Pinpoint the cell where the given text exists, returning its [x, y] midpoint coordinate. 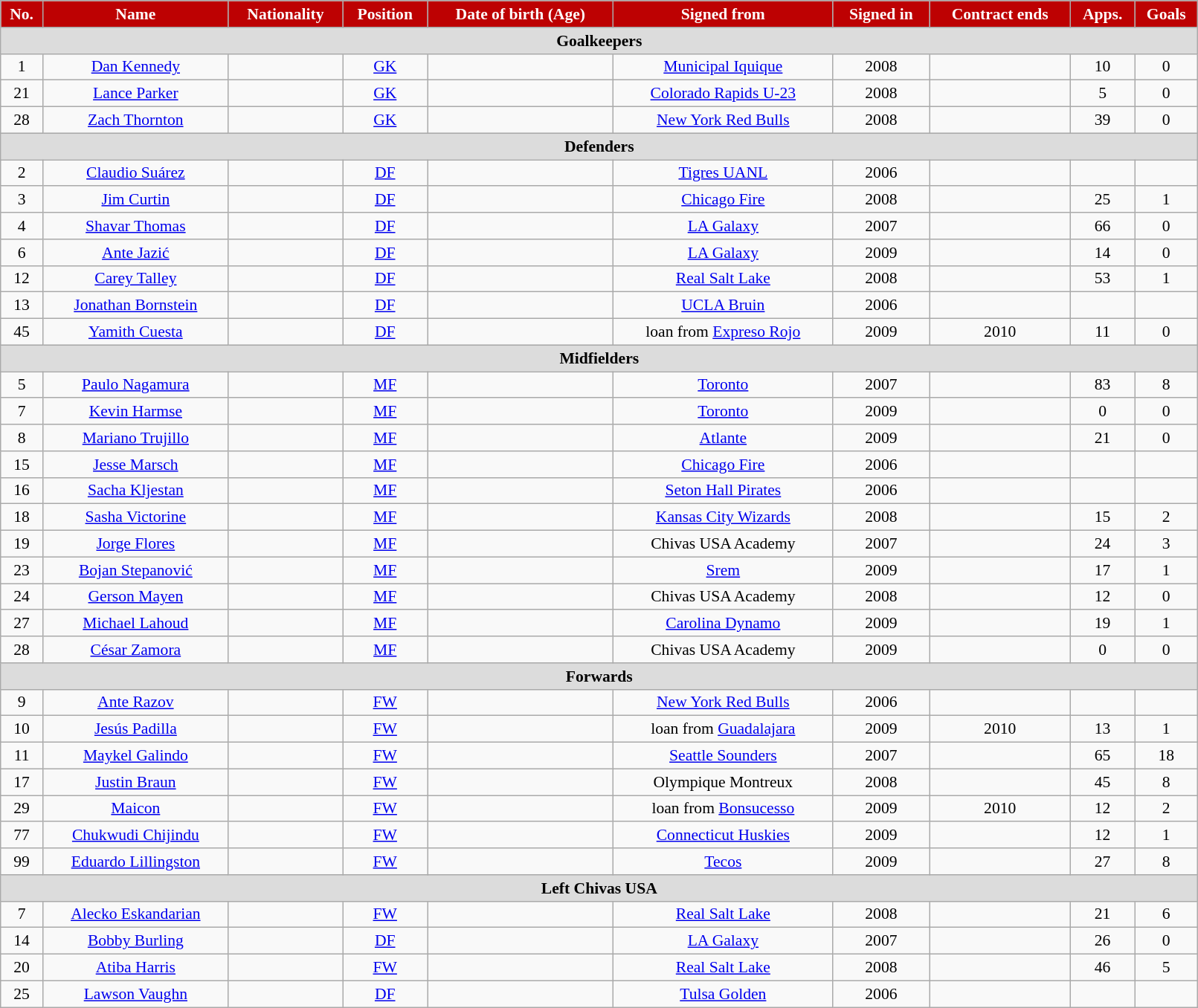
Bobby Burling [135, 941]
4 [22, 226]
Bojan Stepanović [135, 570]
Jim Curtin [135, 200]
Left Chivas USA [599, 888]
Date of birth (Age) [521, 14]
Municipal Iquique [723, 67]
Jesse Marsch [135, 465]
65 [1103, 756]
53 [1103, 279]
Midfielders [599, 358]
Zach Thornton [135, 120]
Paulo Nagamura [135, 385]
Tulsa Golden [723, 994]
Position [385, 14]
Eduardo Lillingston [135, 862]
Dan Kennedy [135, 67]
Contract ends [1000, 14]
Seattle Sounders [723, 756]
Forwards [599, 676]
Seton Hall Pirates [723, 491]
Mariano Trujillo [135, 438]
UCLA Bruin [723, 306]
Chukwudi Chijindu [135, 836]
Gerson Mayen [135, 597]
39 [1103, 120]
loan from Expreso Rojo [723, 332]
20 [22, 968]
Jorge Flores [135, 544]
46 [1103, 968]
83 [1103, 385]
Atlante [723, 438]
Signed from [723, 14]
Signed in [881, 14]
Justin Braun [135, 782]
Jesús Padilla [135, 729]
loan from Bonsucesso [723, 809]
Name [135, 14]
Ante Razov [135, 702]
9 [22, 702]
23 [22, 570]
Claudio Suárez [135, 173]
Atiba Harris [135, 968]
Maykel Galindo [135, 756]
Goalkeepers [599, 41]
Defenders [599, 146]
Michael Lahoud [135, 624]
César Zamora [135, 650]
Kansas City Wizards [723, 517]
66 [1103, 226]
Nationality [286, 14]
26 [1103, 941]
Carolina Dynamo [723, 624]
Lance Parker [135, 94]
Srem [723, 570]
Olympique Montreux [723, 782]
Connecticut Huskies [723, 836]
Alecko Eskandarian [135, 914]
99 [22, 862]
Ante Jazić [135, 253]
Yamith Cuesta [135, 332]
29 [22, 809]
Tigres UANL [723, 173]
Jonathan Bornstein [135, 306]
16 [22, 491]
Colorado Rapids U-23 [723, 94]
loan from Guadalajara [723, 729]
Lawson Vaughn [135, 994]
Sasha Victorine [135, 517]
Goals [1166, 14]
Carey Talley [135, 279]
Kevin Harmse [135, 412]
Apps. [1103, 14]
No. [22, 14]
Sacha Kljestan [135, 491]
Shavar Thomas [135, 226]
77 [22, 836]
Tecos [723, 862]
Maicon [135, 809]
